Search for the cell housing the specified text and yield its [x, y] center coordinate. 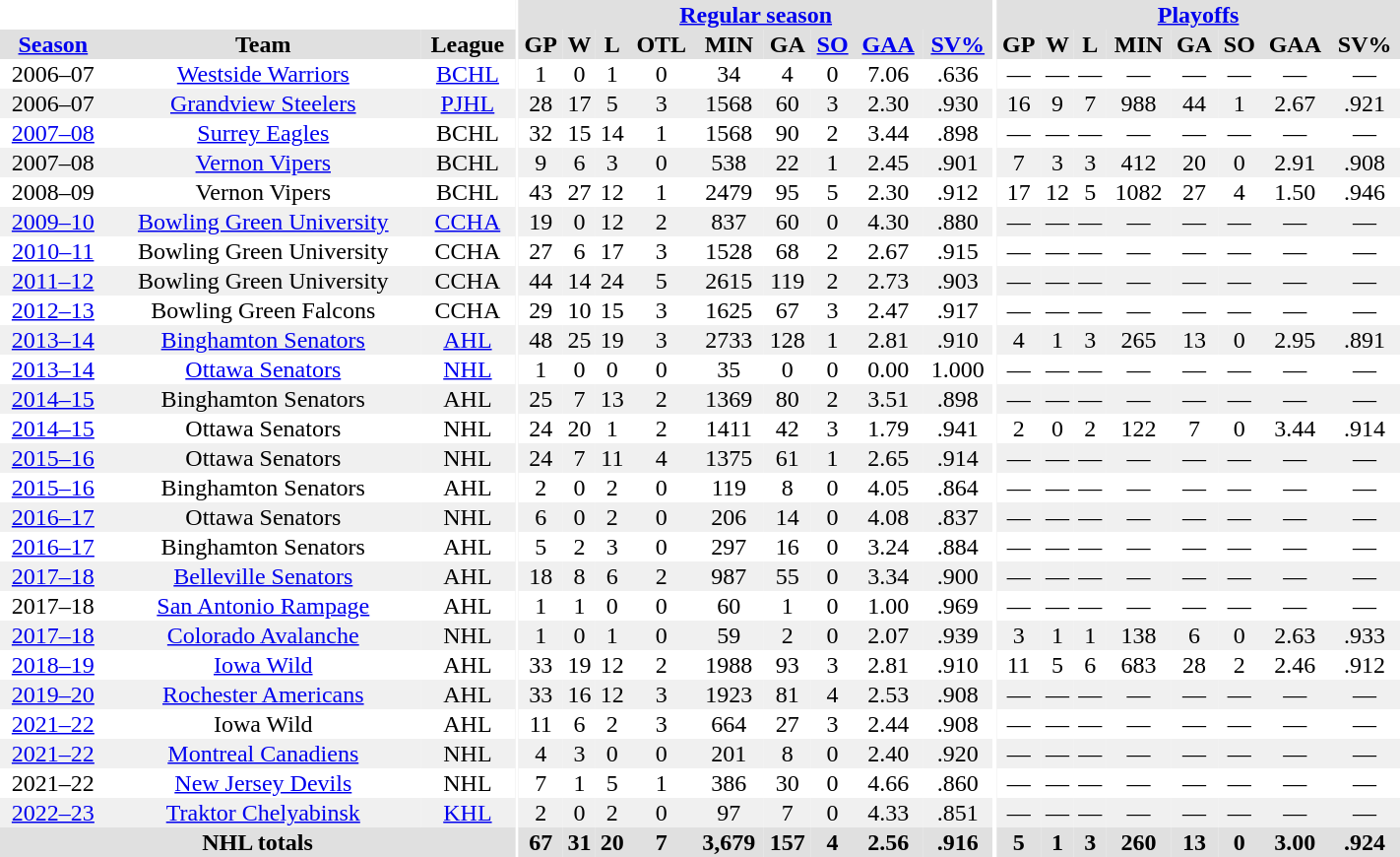
4.30 [888, 222]
260 [1138, 842]
22 [788, 163]
68 [788, 251]
Grandview Steelers [264, 103]
.969 [957, 606]
2.56 [888, 842]
128 [788, 340]
.921 [1365, 103]
.636 [957, 74]
3.00 [1295, 842]
265 [1138, 340]
1.50 [1295, 192]
93 [788, 665]
1625 [729, 310]
.916 [957, 842]
.915 [957, 251]
Team [264, 44]
2.63 [1295, 635]
Montreal Canadiens [264, 754]
1369 [729, 399]
.930 [957, 103]
Rochester Americans [264, 694]
30 [788, 783]
201 [729, 754]
90 [788, 133]
Colorado Avalanche [264, 635]
1411 [729, 428]
2010–11 [53, 251]
1988 [729, 665]
KHL [468, 813]
.884 [957, 547]
10 [579, 310]
2.47 [888, 310]
34 [729, 74]
42 [788, 428]
2.73 [888, 281]
2009–10 [53, 222]
.851 [957, 813]
55 [788, 576]
3.51 [888, 399]
837 [729, 222]
138 [1138, 635]
683 [1138, 665]
31 [579, 842]
2.45 [888, 163]
2.91 [1295, 163]
2012–13 [53, 310]
Season [53, 44]
81 [788, 694]
.917 [957, 310]
4.33 [888, 813]
1375 [729, 458]
80 [788, 399]
97 [729, 813]
.860 [957, 783]
18 [541, 576]
2733 [729, 340]
Regular season [756, 15]
61 [788, 458]
2.40 [888, 754]
2019–20 [53, 694]
Bowling Green Falcons [264, 310]
Playoffs [1198, 15]
2615 [729, 281]
.901 [957, 163]
2.65 [888, 458]
988 [1138, 103]
386 [729, 783]
1923 [729, 694]
412 [1138, 163]
.939 [957, 635]
59 [729, 635]
2022–23 [53, 813]
2018–19 [53, 665]
2.46 [1295, 665]
122 [1138, 428]
Surrey Eagles [264, 133]
.946 [1365, 192]
.941 [957, 428]
7.06 [888, 74]
95 [788, 192]
0.00 [888, 369]
2.53 [888, 694]
29 [541, 310]
987 [729, 576]
32 [541, 133]
.920 [957, 754]
League [468, 44]
2.95 [1295, 340]
.900 [957, 576]
1082 [1138, 192]
New Jersey Devils [264, 783]
3.24 [888, 547]
.837 [957, 517]
.891 [1365, 340]
2011–12 [53, 281]
.880 [957, 222]
664 [729, 724]
2479 [729, 192]
538 [729, 163]
1528 [729, 251]
3.34 [888, 576]
4.08 [888, 517]
Westside Warriors [264, 74]
NHL totals [258, 842]
35 [729, 369]
.933 [1365, 635]
1.79 [888, 428]
2008–09 [53, 192]
.864 [957, 488]
206 [729, 517]
.924 [1365, 842]
43 [541, 192]
4.66 [888, 783]
4.05 [888, 488]
.903 [957, 281]
Traktor Chelyabinsk [264, 813]
2.07 [888, 635]
San Antonio Rampage [264, 606]
48 [541, 340]
2.44 [888, 724]
1.000 [957, 369]
297 [729, 547]
157 [788, 842]
PJHL [468, 103]
Belleville Senators [264, 576]
1.00 [888, 606]
OTL [662, 44]
3,679 [729, 842]
